From the cell containing the given text, extract its center point as (x, y) coordinate. 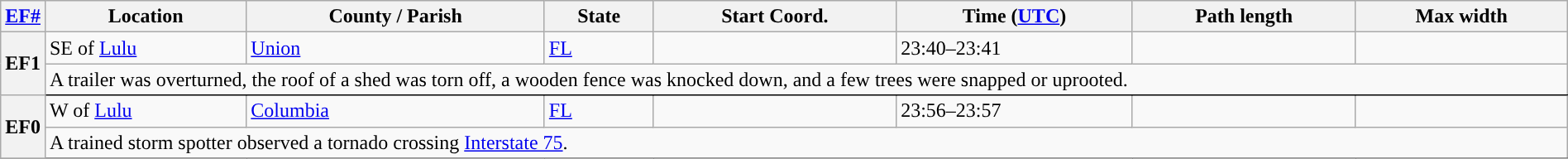
Path length (1244, 17)
Max width (1461, 17)
County / Parish (395, 17)
EF# (23, 17)
23:40–23:41 (1015, 48)
State (599, 17)
Time (UTC) (1015, 17)
Columbia (395, 111)
Union (395, 48)
W of Lulu (146, 111)
EF0 (23, 127)
SE of Lulu (146, 48)
23:56–23:57 (1015, 111)
A trained storm spotter observed a tornado crossing Interstate 75. (806, 142)
Start Coord. (775, 17)
EF1 (23, 64)
A trailer was overturned, the roof of a shed was torn off, a wooden fence was knocked down, and a few trees were snapped or uprooted. (806, 79)
Location (146, 17)
